Provide the [x, y] coordinate of the cell's center where the given text is located.  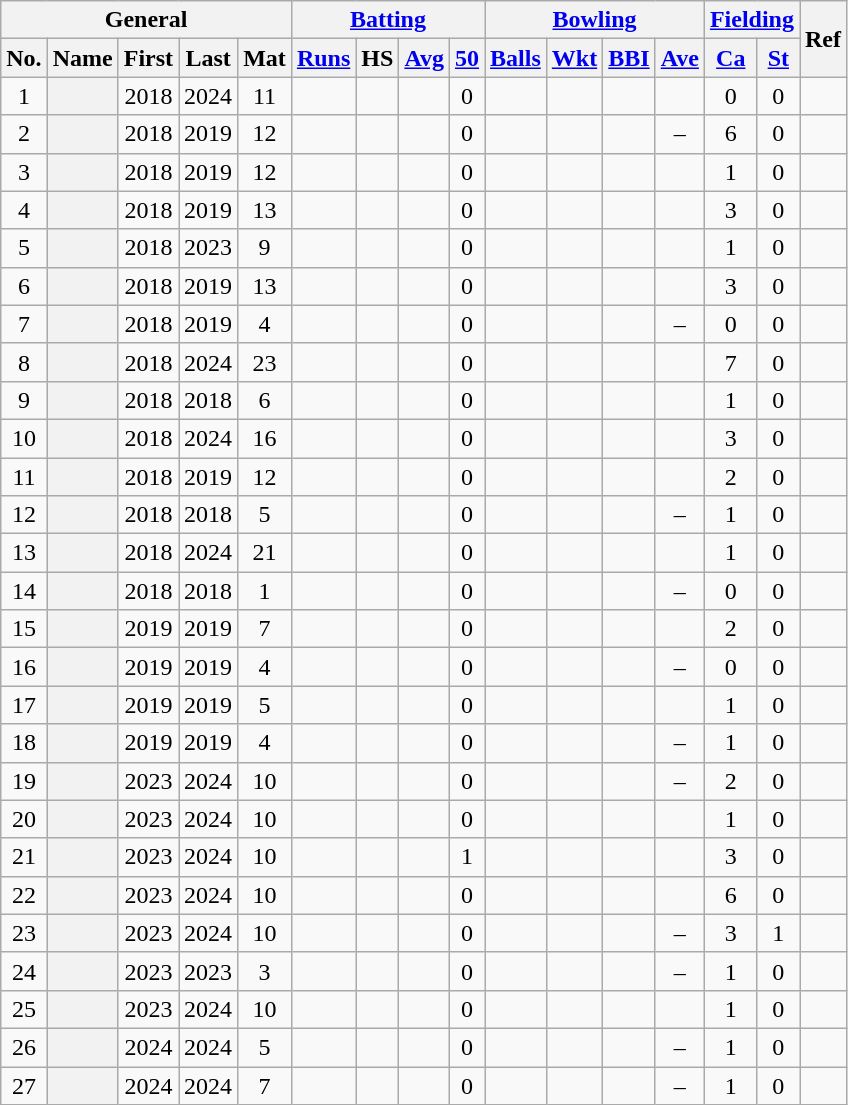
HS [378, 58]
Wkt [574, 58]
Mat [265, 58]
25 [24, 1009]
Name [82, 58]
No. [24, 58]
Ref [824, 39]
15 [24, 629]
Fielding [752, 20]
Ave [680, 58]
Ca [730, 58]
General [146, 20]
Batting [388, 20]
Last [208, 58]
24 [24, 971]
BBI [629, 58]
First [148, 58]
Balls [516, 58]
20 [24, 819]
27 [24, 1085]
22 [24, 895]
19 [24, 781]
14 [24, 591]
St [778, 58]
17 [24, 705]
Avg [424, 58]
8 [24, 362]
Runs [323, 58]
18 [24, 743]
26 [24, 1047]
50 [466, 58]
Bowling [595, 20]
